Search for the cell housing the specified text and yield its (x, y) center coordinate. 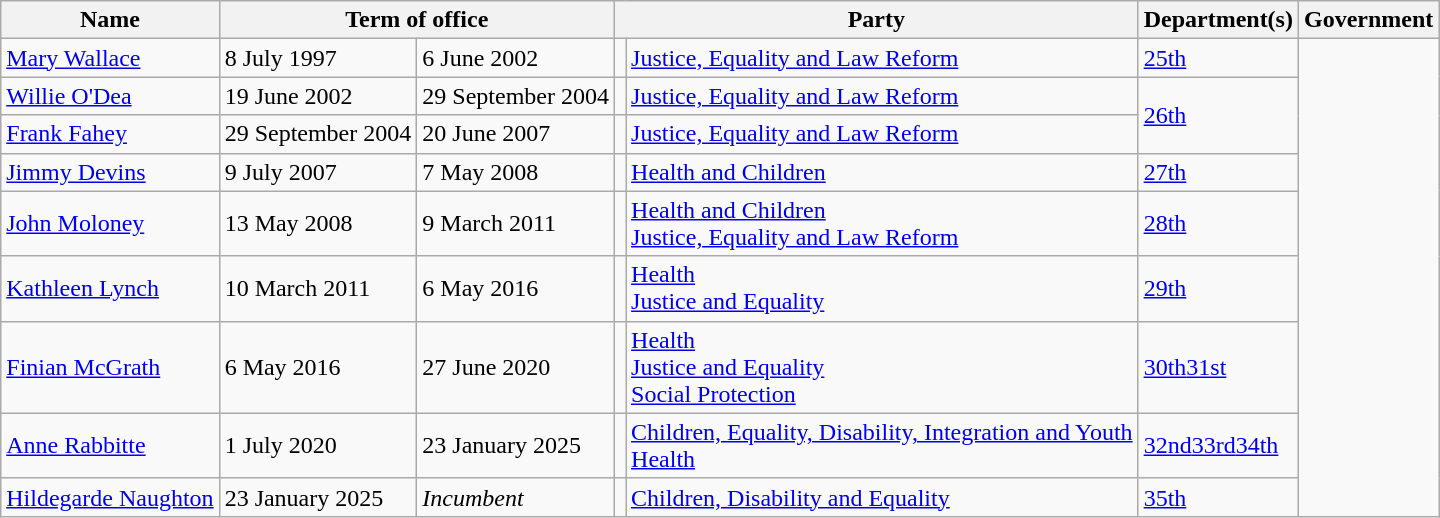
Children, Disability and Equality (882, 497)
Incumbent (516, 497)
John Moloney (110, 224)
9 March 2011 (516, 224)
Frank Fahey (110, 134)
Hildegarde Naughton (110, 497)
26th (1218, 115)
Term of office (416, 20)
1 July 2020 (318, 446)
HealthJustice and EqualitySocial Protection (882, 367)
6 June 2002 (516, 58)
9 July 2007 (318, 172)
25th (1218, 58)
Party (876, 20)
27th (1218, 172)
Children, Equality, Disability, Integration and YouthHealth (882, 446)
HealthJustice and Equality (882, 288)
13 May 2008 (318, 224)
Name (110, 20)
20 June 2007 (516, 134)
29th (1218, 288)
Mary Wallace (110, 58)
Kathleen Lynch (110, 288)
27 June 2020 (516, 367)
Government (1368, 20)
Anne Rabbitte (110, 446)
Health and ChildrenJustice, Equality and Law Reform (882, 224)
Finian McGrath (110, 367)
Department(s) (1218, 20)
30th31st (1218, 367)
Health and Children (882, 172)
28th (1218, 224)
7 May 2008 (516, 172)
32nd33rd34th (1218, 446)
19 June 2002 (318, 96)
8 July 1997 (318, 58)
10 March 2011 (318, 288)
Jimmy Devins (110, 172)
Willie O'Dea (110, 96)
35th (1218, 497)
